Identify which cell holds the provided text, then report its (X, Y) central coordinate. 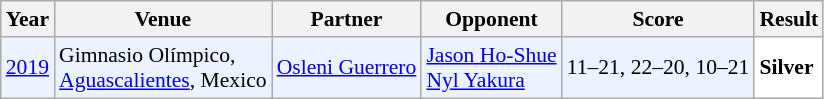
Score (658, 19)
Silver (788, 68)
Gimnasio Olímpico,Aguascalientes, Mexico (163, 68)
11–21, 22–20, 10–21 (658, 68)
Jason Ho-Shue Nyl Yakura (491, 68)
Venue (163, 19)
Osleni Guerrero (347, 68)
Result (788, 19)
Partner (347, 19)
Year (28, 19)
Opponent (491, 19)
2019 (28, 68)
